From the cell containing the given text, extract its center point as (X, Y) coordinate. 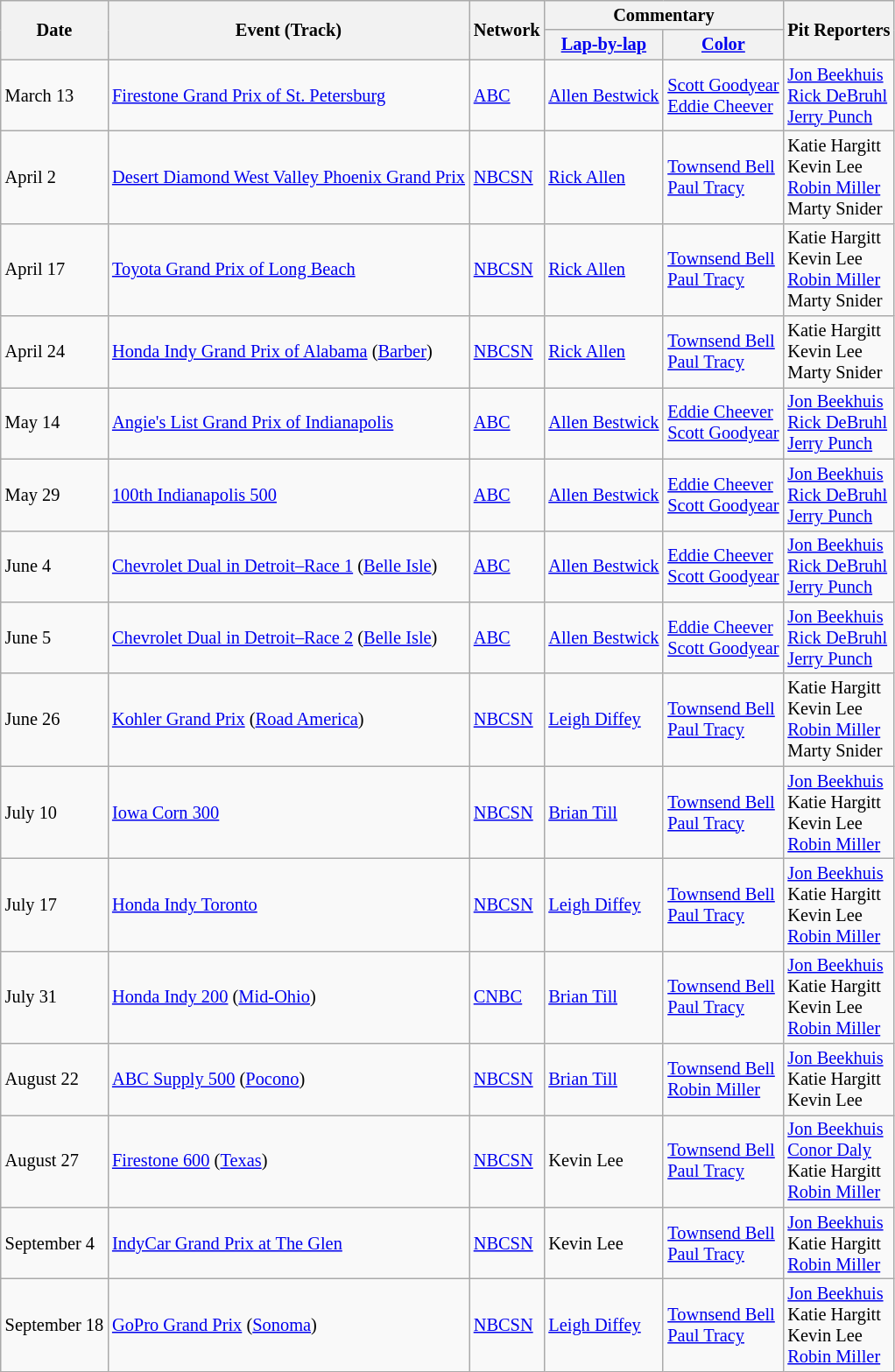
Chevrolet Dual in Detroit–Race 1 (Belle Isle) (289, 566)
Honda Indy Toronto (289, 904)
July 10 (54, 813)
Chevrolet Dual in Detroit–Race 2 (Belle Isle) (289, 637)
Townsend BellRobin Miller (723, 1080)
Honda Indy Grand Prix of Alabama (Barber) (289, 352)
June 5 (54, 637)
June 26 (54, 720)
Scott GoodyearEddie Cheever (723, 95)
May 29 (54, 495)
August 27 (54, 1161)
Network (507, 30)
Kohler Grand Prix (Road America) (289, 720)
Katie HargittKevin LeeMarty Snider (839, 352)
August 22 (54, 1080)
GoPro Grand Prix (Sonoma) (289, 1325)
100th Indianapolis 500 (289, 495)
Firestone 600 (Texas) (289, 1161)
Iowa Corn 300 (289, 813)
ABC Supply 500 (Pocono) (289, 1080)
Firestone Grand Prix of St. Petersburg (289, 95)
April 2 (54, 177)
Jon BeekhuisKatie HargittRobin Miller (839, 1243)
Color (723, 45)
July 17 (54, 904)
September 18 (54, 1325)
Pit Reporters (839, 30)
Toyota Grand Prix of Long Beach (289, 270)
Lap-by-lap (603, 45)
Event (Track) (289, 30)
Jon BeekhuisConor DalyKatie HargittRobin Miller (839, 1161)
September 4 (54, 1243)
Jon BeekhuisKatie HargittKevin Lee (839, 1080)
April 17 (54, 270)
May 14 (54, 423)
CNBC (507, 997)
Commentary (664, 15)
Date (54, 30)
April 24 (54, 352)
Honda Indy 200 (Mid-Ohio) (289, 997)
Angie's List Grand Prix of Indianapolis (289, 423)
IndyCar Grand Prix at The Glen (289, 1243)
July 31 (54, 997)
Desert Diamond West Valley Phoenix Grand Prix (289, 177)
March 13 (54, 95)
June 4 (54, 566)
